From the cell containing the given text, extract its center point as [x, y] coordinate. 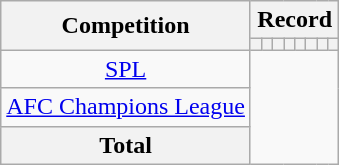
Competition [126, 26]
Record [294, 20]
SPL [126, 69]
Total [126, 145]
AFC Champions League [126, 107]
